Return the [x, y] coordinate for the center point of the cell that contains the specified text.  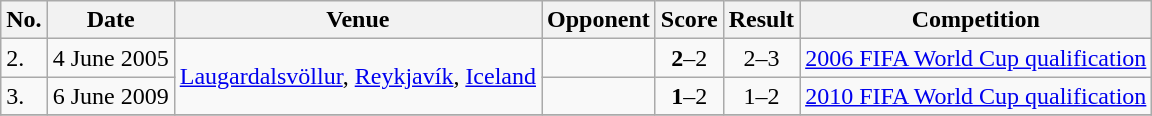
Venue [358, 20]
Date [110, 20]
3. [24, 96]
Competition [976, 20]
Score [689, 20]
4 June 2005 [110, 58]
2. [24, 58]
2006 FIFA World Cup qualification [976, 58]
Result [761, 20]
6 June 2009 [110, 96]
2010 FIFA World Cup qualification [976, 96]
No. [24, 20]
2–2 [689, 58]
2–3 [761, 58]
Laugardalsvöllur, Reykjavík, Iceland [358, 77]
Opponent [599, 20]
